Determine the (X, Y) coordinate at the center of the cell enclosing the given text.  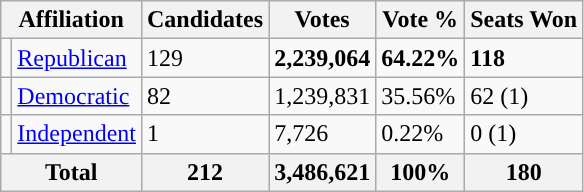
3,486,621 (322, 172)
Affiliation (72, 20)
1,239,831 (322, 96)
64.22% (420, 58)
0.22% (420, 134)
62 (1) (524, 96)
100% (420, 172)
0 (1) (524, 134)
35.56% (420, 96)
Democratic (77, 96)
2,239,064 (322, 58)
118 (524, 58)
Vote % (420, 20)
1 (204, 134)
180 (524, 172)
Republican (77, 58)
Votes (322, 20)
212 (204, 172)
Independent (77, 134)
129 (204, 58)
7,726 (322, 134)
Total (72, 172)
Candidates (204, 20)
82 (204, 96)
Seats Won (524, 20)
